Pinpoint the cell where the given text exists, returning its (X, Y) midpoint coordinate. 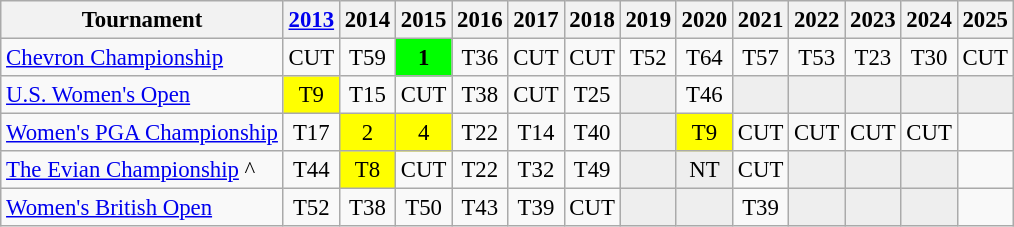
2017 (536, 20)
T49 (592, 170)
T64 (704, 58)
2023 (873, 20)
T25 (592, 95)
Women's PGA Championship (142, 133)
T17 (311, 133)
2018 (592, 20)
T15 (367, 95)
Chevron Championship (142, 58)
2015 (424, 20)
2016 (480, 20)
2013 (311, 20)
Tournament (142, 20)
T44 (311, 170)
1 (424, 58)
2022 (817, 20)
T53 (817, 58)
2020 (704, 20)
2024 (929, 20)
T36 (480, 58)
2021 (760, 20)
2019 (648, 20)
T43 (480, 208)
2025 (985, 20)
T46 (704, 95)
T50 (424, 208)
NT (704, 170)
4 (424, 133)
T8 (367, 170)
T23 (873, 58)
T57 (760, 58)
2 (367, 133)
T32 (536, 170)
Women's British Open (142, 208)
2014 (367, 20)
T40 (592, 133)
U.S. Women's Open (142, 95)
T14 (536, 133)
The Evian Championship ^ (142, 170)
T30 (929, 58)
T59 (367, 58)
